Pinpoint the cell where the given text exists, returning its (X, Y) midpoint coordinate. 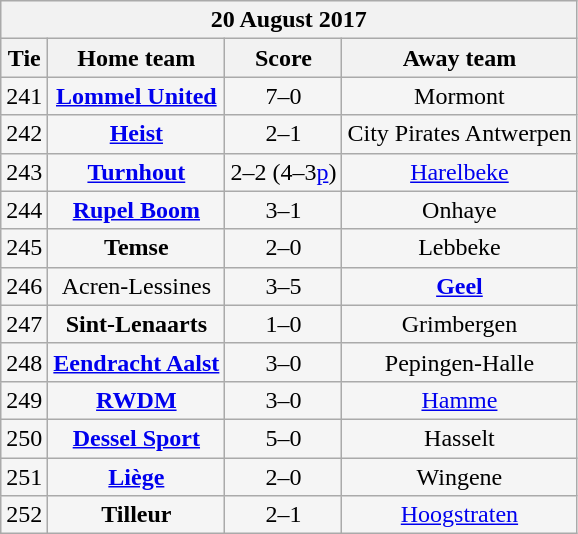
Rupel Boom (136, 210)
252 (24, 515)
Away team (460, 58)
Hoogstraten (460, 515)
2–2 (4–3p) (284, 172)
Acren-Lessines (136, 286)
Sint-Lenaarts (136, 324)
Mormont (460, 96)
Turnhout (136, 172)
20 August 2017 (289, 20)
Lebbeke (460, 248)
242 (24, 134)
244 (24, 210)
243 (24, 172)
250 (24, 438)
7–0 (284, 96)
3–1 (284, 210)
Harelbeke (460, 172)
1–0 (284, 324)
Home team (136, 58)
Onhaye (460, 210)
Lommel United (136, 96)
Hamme (460, 400)
Grimbergen (460, 324)
241 (24, 96)
RWDM (136, 400)
Pepingen-Halle (460, 362)
Tilleur (136, 515)
Heist (136, 134)
248 (24, 362)
247 (24, 324)
Wingene (460, 477)
3–5 (284, 286)
Tie (24, 58)
Score (284, 58)
Liège (136, 477)
Hasselt (460, 438)
Temse (136, 248)
246 (24, 286)
249 (24, 400)
245 (24, 248)
251 (24, 477)
Dessel Sport (136, 438)
5–0 (284, 438)
Geel (460, 286)
City Pirates Antwerpen (460, 134)
Eendracht Aalst (136, 362)
